Search for the cell housing the specified text and yield its [X, Y] center coordinate. 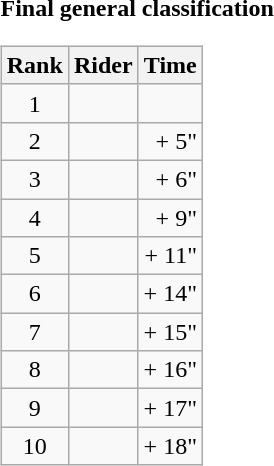
5 [34, 256]
7 [34, 332]
+ 17" [170, 408]
9 [34, 408]
+ 11" [170, 256]
Rider [103, 65]
1 [34, 103]
4 [34, 217]
+ 6" [170, 179]
+ 18" [170, 446]
+ 15" [170, 332]
+ 9" [170, 217]
Rank [34, 65]
8 [34, 370]
Time [170, 65]
6 [34, 294]
+ 14" [170, 294]
2 [34, 141]
3 [34, 179]
+ 16" [170, 370]
+ 5" [170, 141]
10 [34, 446]
